Extract the [X, Y] coordinate from the center of the cell holding the provided text.  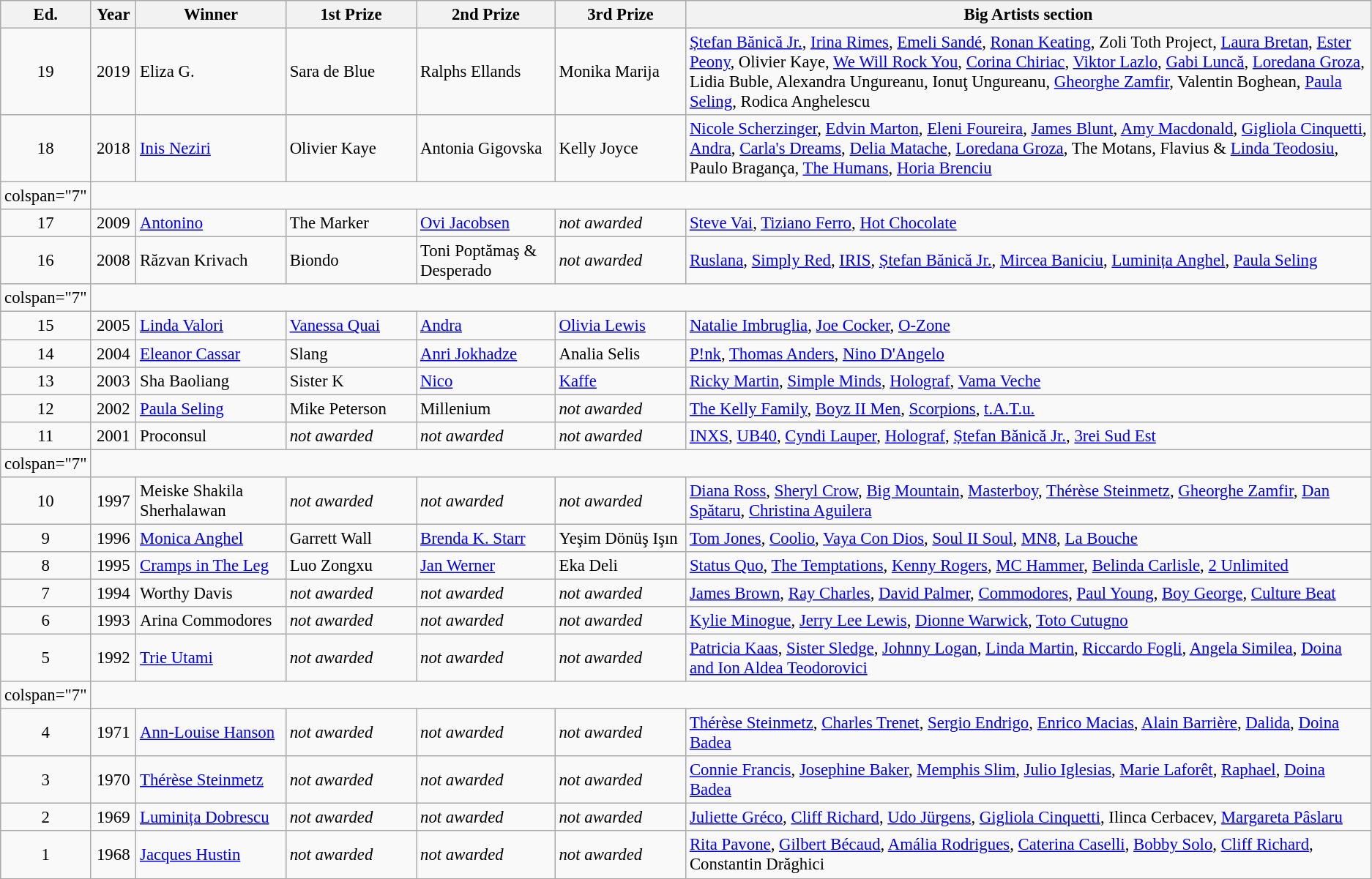
The Marker [351, 223]
2019 [113, 72]
Meiske Shakila Sherhalawan [211, 501]
1969 [113, 818]
Biondo [351, 261]
2004 [113, 354]
1995 [113, 566]
16 [45, 261]
P!nk, Thomas Anders, Nino D'Angelo [1029, 354]
Jan Werner [486, 566]
Sha Baoliang [211, 381]
Ruslana, Simply Red, IRIS, Ștefan Bănică Jr., Mircea Baniciu, Luminița Anghel, Paula Seling [1029, 261]
Toni Poptămaş & Desperado [486, 261]
Nico [486, 381]
Status Quo, The Temptations, Kenny Rogers, MC Hammer, Belinda Carlisle, 2 Unlimited [1029, 566]
2018 [113, 149]
Year [113, 15]
Cramps in The Leg [211, 566]
Eleanor Cassar [211, 354]
Connie Francis, Josephine Baker, Memphis Slim, Julio Iglesias, Marie Laforêt, Raphael, Doina Badea [1029, 780]
1970 [113, 780]
Patricia Kaas, Sister Sledge, Johnny Logan, Linda Martin, Riccardo Fogli, Angela Similea, Doina and Ion Aldea Teodorovici [1029, 659]
Ricky Martin, Simple Minds, Holograf, Vama Veche [1029, 381]
INXS, UB40, Cyndi Lauper, Holograf, Ștefan Bănică Jr., 3rei Sud Est [1029, 435]
Jacques Hustin [211, 855]
Linda Valori [211, 326]
Kylie Minogue, Jerry Lee Lewis, Dionne Warwick, Toto Cutugno [1029, 621]
2nd Prize [486, 15]
1971 [113, 733]
The Kelly Family, Boyz II Men, Scorpions, t.A.T.u. [1029, 408]
Inis Neziri [211, 149]
Ralphs Ellands [486, 72]
2005 [113, 326]
2009 [113, 223]
Millenium [486, 408]
2008 [113, 261]
1993 [113, 621]
Analia Selis [620, 354]
1997 [113, 501]
Slang [351, 354]
2003 [113, 381]
Juliette Gréco, Cliff Richard, Udo Jürgens, Gigliola Cinquetti, Ilinca Cerbacev, Margareta Pâslaru [1029, 818]
8 [45, 566]
10 [45, 501]
Big Artists section [1029, 15]
2002 [113, 408]
2 [45, 818]
Olivier Kaye [351, 149]
15 [45, 326]
Monica Anghel [211, 538]
Eka Deli [620, 566]
Kelly Joyce [620, 149]
Worthy Davis [211, 593]
Andra [486, 326]
Sister K [351, 381]
5 [45, 659]
2001 [113, 435]
9 [45, 538]
James Brown, Ray Charles, David Palmer, Commodores, Paul Young, Boy George, Culture Beat [1029, 593]
3 [45, 780]
Mike Peterson [351, 408]
Antonia Gigovska [486, 149]
Brenda K. Starr [486, 538]
18 [45, 149]
Monika Marija [620, 72]
Ed. [45, 15]
Arina Commodores [211, 621]
Natalie Imbruglia, Joe Cocker, O-Zone [1029, 326]
13 [45, 381]
6 [45, 621]
Thérèse Steinmetz [211, 780]
Eliza G. [211, 72]
Yeşim Dönüş Işın [620, 538]
Steve Vai, Tiziano Ferro, Hot Chocolate [1029, 223]
1994 [113, 593]
11 [45, 435]
Răzvan Krivach [211, 261]
Ovi Jacobsen [486, 223]
1968 [113, 855]
Ann-Louise Hanson [211, 733]
17 [45, 223]
Rita Pavone, Gilbert Bécaud, Amália Rodrigues, Caterina Caselli, Bobby Solo, Cliff Richard, Constantin Drăghici [1029, 855]
Diana Ross, Sheryl Crow, Big Mountain, Masterboy, Thérèse Steinmetz, Gheorghe Zamfir, Dan Spătaru, Christina Aguilera [1029, 501]
14 [45, 354]
Thérèse Steinmetz, Charles Trenet, Sergio Endrigo, Enrico Macias, Alain Barrière, Dalida, Doina Badea [1029, 733]
Tom Jones, Coolio, Vaya Con Dios, Soul II Soul, MN8, La Bouche [1029, 538]
Anri Jokhadze [486, 354]
7 [45, 593]
Winner [211, 15]
Garrett Wall [351, 538]
12 [45, 408]
Vanessa Quai [351, 326]
3rd Prize [620, 15]
19 [45, 72]
Antonino [211, 223]
Luminița Dobrescu [211, 818]
Kaffe [620, 381]
Proconsul [211, 435]
Sara de Blue [351, 72]
Paula Seling [211, 408]
4 [45, 733]
1st Prize [351, 15]
1996 [113, 538]
Trie Utami [211, 659]
Olivia Lewis [620, 326]
1992 [113, 659]
1 [45, 855]
Luo Zongxu [351, 566]
